Identify which cell holds the provided text, then report its (X, Y) central coordinate. 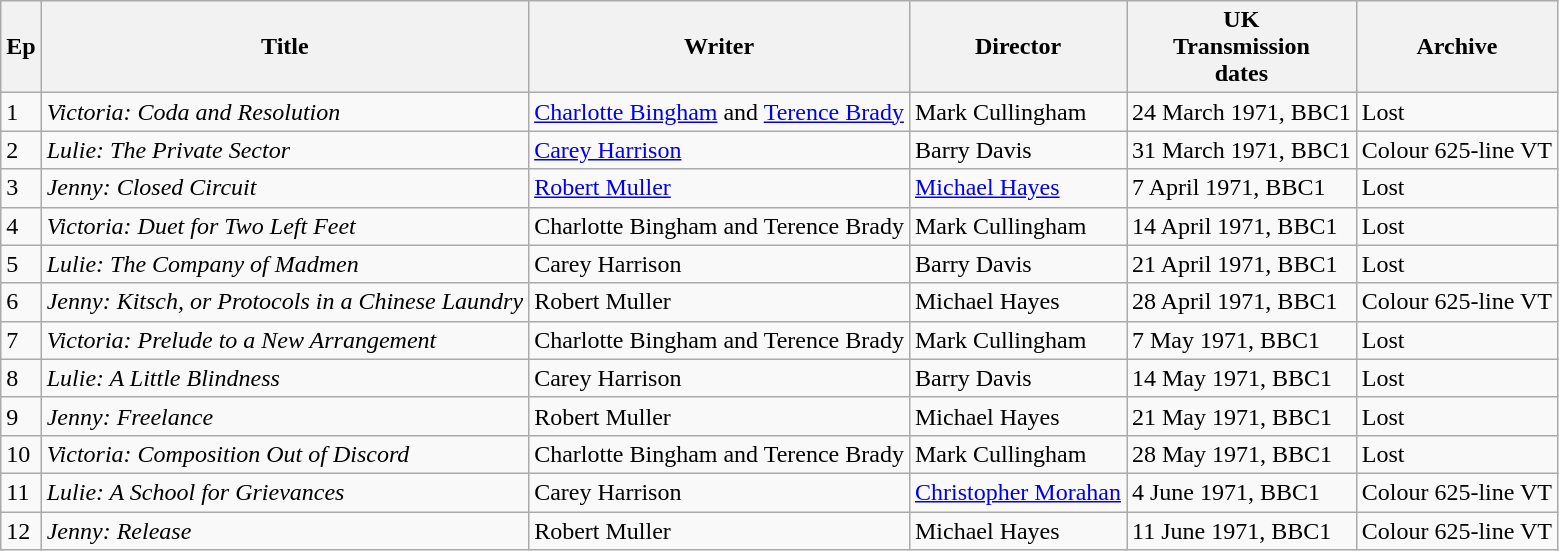
Lulie: The Private Sector (284, 150)
14 May 1971, BBC1 (1241, 378)
8 (21, 378)
21 May 1971, BBC1 (1241, 416)
Director (1018, 47)
Lulie: A School for Grievances (284, 492)
Writer (720, 47)
Lulie: The Company of Madmen (284, 264)
6 (21, 302)
14 April 1971, BBC1 (1241, 226)
4 June 1971, BBC1 (1241, 492)
Christopher Morahan (1018, 492)
Jenny: Closed Circuit (284, 188)
7 (21, 340)
Ep (21, 47)
7 May 1971, BBC1 (1241, 340)
Title (284, 47)
Victoria: Composition Out of Discord (284, 454)
4 (21, 226)
21 April 1971, BBC1 (1241, 264)
Lulie: A Little Blindness (284, 378)
Victoria: Prelude to a New Arrangement (284, 340)
24 March 1971, BBC1 (1241, 112)
1 (21, 112)
Jenny: Freelance (284, 416)
5 (21, 264)
Archive (1456, 47)
12 (21, 531)
11 (21, 492)
9 (21, 416)
Jenny: Release (284, 531)
Victoria: Duet for Two Left Feet (284, 226)
2 (21, 150)
Victoria: Coda and Resolution (284, 112)
3 (21, 188)
31 March 1971, BBC1 (1241, 150)
UKTransmissiondates (1241, 47)
10 (21, 454)
7 April 1971, BBC1 (1241, 188)
28 April 1971, BBC1 (1241, 302)
Jenny: Kitsch, or Protocols in a Chinese Laundry (284, 302)
11 June 1971, BBC1 (1241, 531)
28 May 1971, BBC1 (1241, 454)
